Pinpoint the cell where the given text exists, returning its [x, y] midpoint coordinate. 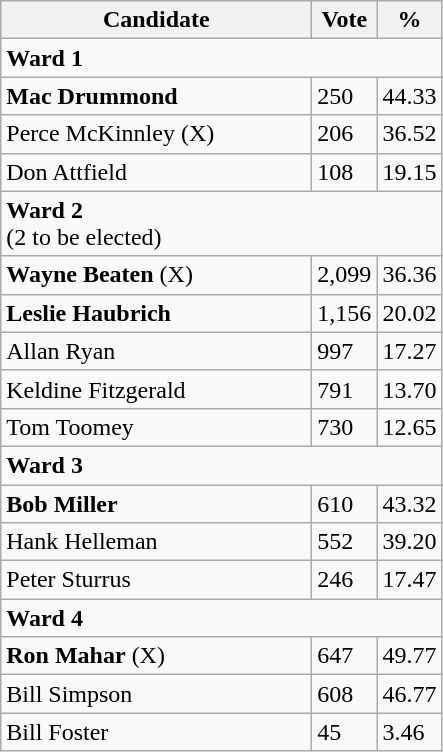
108 [344, 172]
Ward 3 [222, 465]
Peter Sturrus [156, 580]
2,099 [344, 275]
% [410, 20]
3.46 [410, 732]
1,156 [344, 313]
Wayne Beaten (X) [156, 275]
17.47 [410, 580]
39.20 [410, 542]
44.33 [410, 96]
36.52 [410, 134]
Hank Helleman [156, 542]
552 [344, 542]
13.70 [410, 389]
19.15 [410, 172]
Vote [344, 20]
Mac Drummond [156, 96]
Don Attfield [156, 172]
Bill Foster [156, 732]
Tom Toomey [156, 427]
Ward 2 (2 to be elected) [222, 224]
Ron Mahar (X) [156, 656]
46.77 [410, 694]
Ward 1 [222, 58]
Keldine Fitzgerald [156, 389]
250 [344, 96]
49.77 [410, 656]
20.02 [410, 313]
Bob Miller [156, 503]
997 [344, 351]
36.36 [410, 275]
647 [344, 656]
17.27 [410, 351]
206 [344, 134]
43.32 [410, 503]
791 [344, 389]
Ward 4 [222, 618]
Allan Ryan [156, 351]
608 [344, 694]
Leslie Haubrich [156, 313]
45 [344, 732]
12.65 [410, 427]
246 [344, 580]
Candidate [156, 20]
730 [344, 427]
Perce McKinnley (X) [156, 134]
610 [344, 503]
Bill Simpson [156, 694]
